Detect which cell encompasses the target text, then output its [x, y] center coordinate. 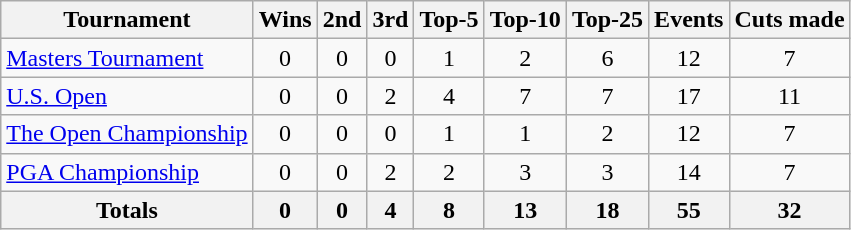
3rd [390, 20]
17 [689, 96]
Events [689, 20]
Cuts made [790, 20]
2nd [342, 20]
U.S. Open [127, 96]
6 [607, 58]
11 [790, 96]
The Open Championship [127, 134]
Totals [127, 210]
Masters Tournament [127, 58]
55 [689, 210]
32 [790, 210]
Top-25 [607, 20]
13 [525, 210]
PGA Championship [127, 172]
Wins [285, 20]
8 [449, 210]
Top-5 [449, 20]
14 [689, 172]
18 [607, 210]
Tournament [127, 20]
Top-10 [525, 20]
